From the cell containing the given text, extract its center point as [X, Y] coordinate. 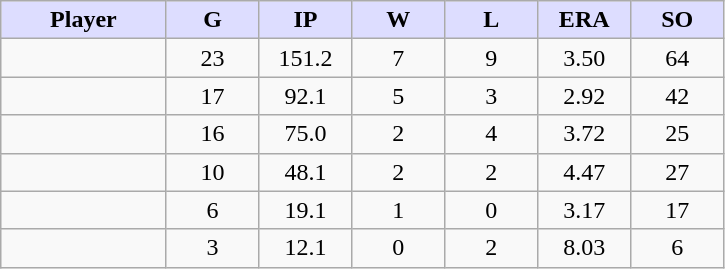
48.1 [306, 172]
16 [212, 134]
23 [212, 58]
2.92 [584, 96]
64 [678, 58]
27 [678, 172]
19.1 [306, 210]
W [398, 20]
IP [306, 20]
ERA [584, 20]
8.03 [584, 248]
L [492, 20]
42 [678, 96]
25 [678, 134]
4.47 [584, 172]
4 [492, 134]
75.0 [306, 134]
3.17 [584, 210]
151.2 [306, 58]
3.50 [584, 58]
92.1 [306, 96]
SO [678, 20]
10 [212, 172]
3.72 [584, 134]
7 [398, 58]
9 [492, 58]
Player [84, 20]
12.1 [306, 248]
5 [398, 96]
1 [398, 210]
G [212, 20]
